Output the (X, Y) coordinate of the center of the cell containing the given text.  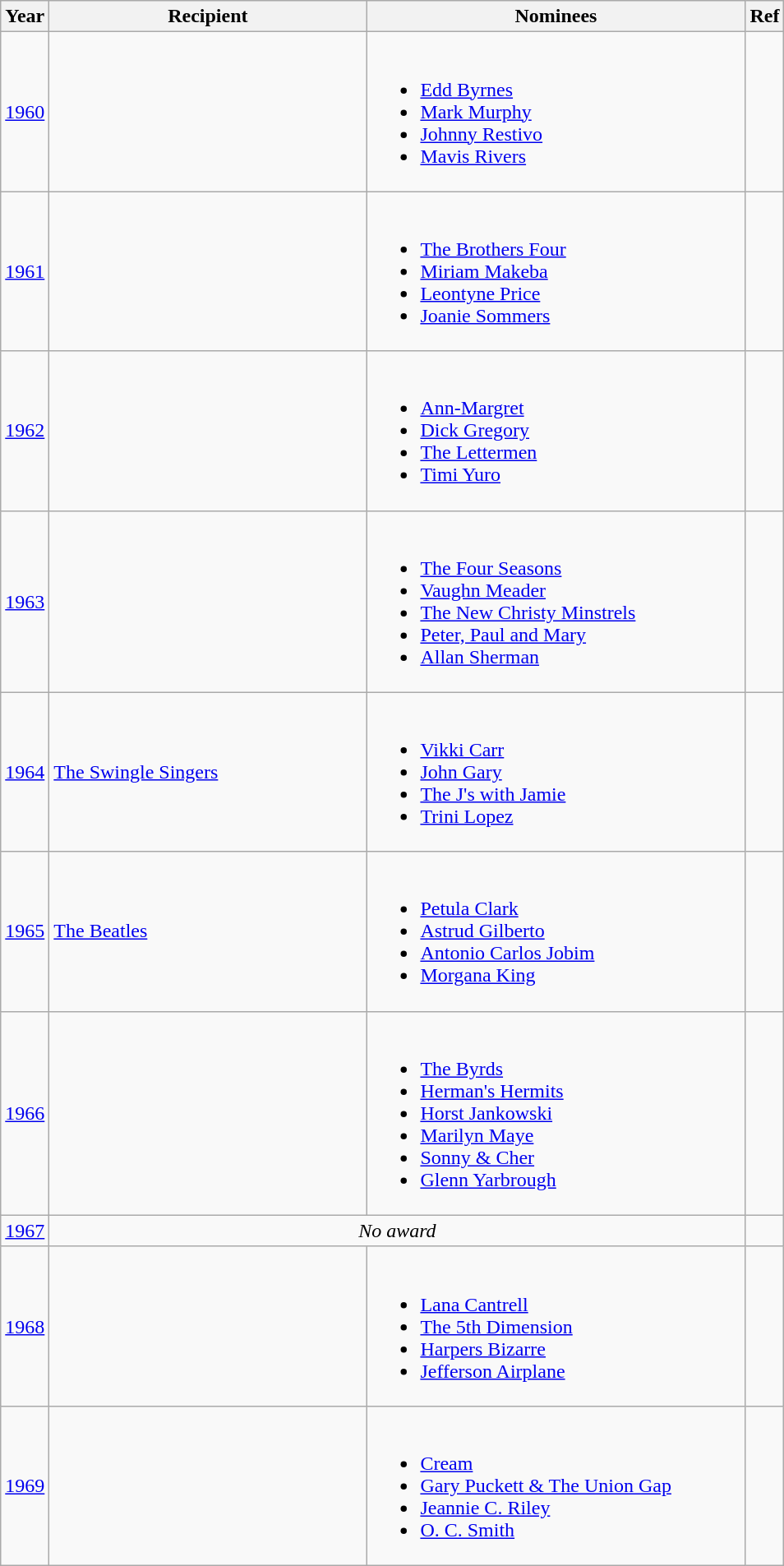
1966 (25, 1113)
Ann-MargretDick GregoryThe LettermenTimi Yuro (556, 431)
Nominees (556, 16)
The ByrdsHerman's HermitsHorst JankowskiMarilyn MayeSonny & CherGlenn Yarbrough (556, 1113)
The Brothers FourMiriam MakebaLeontyne PriceJoanie Sommers (556, 271)
The Beatles (208, 931)
1965 (25, 931)
1962 (25, 431)
Year (25, 16)
1968 (25, 1326)
No award (398, 1231)
Vikki CarrJohn GaryThe J's with JamieTrini Lopez (556, 772)
Lana CantrellThe 5th DimensionHarpers BizarreJefferson Airplane (556, 1326)
1963 (25, 602)
1961 (25, 271)
The Swingle Singers (208, 772)
CreamGary Puckett & The Union GapJeannie C. RileyO. C. Smith (556, 1485)
1964 (25, 772)
1967 (25, 1231)
Edd ByrnesMark MurphyJohnny RestivoMavis Rivers (556, 112)
Ref (764, 16)
Petula ClarkAstrud GilbertoAntonio Carlos JobimMorgana King (556, 931)
Recipient (208, 16)
1960 (25, 112)
1969 (25, 1485)
The Four SeasonsVaughn MeaderThe New Christy MinstrelsPeter, Paul and MaryAllan Sherman (556, 602)
